Determine the (x, y) coordinate at the center of the cell enclosing the given text.  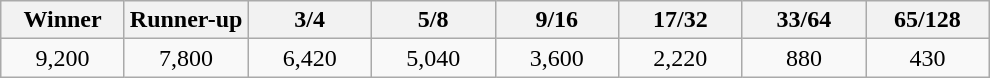
430 (928, 58)
7,800 (186, 58)
Winner (63, 20)
2,220 (681, 58)
3/4 (310, 20)
9,200 (63, 58)
880 (804, 58)
3,600 (557, 58)
65/128 (928, 20)
17/32 (681, 20)
Runner-up (186, 20)
5/8 (433, 20)
6,420 (310, 58)
33/64 (804, 20)
9/16 (557, 20)
5,040 (433, 58)
